Detect which cell encompasses the target text, then output its (X, Y) center coordinate. 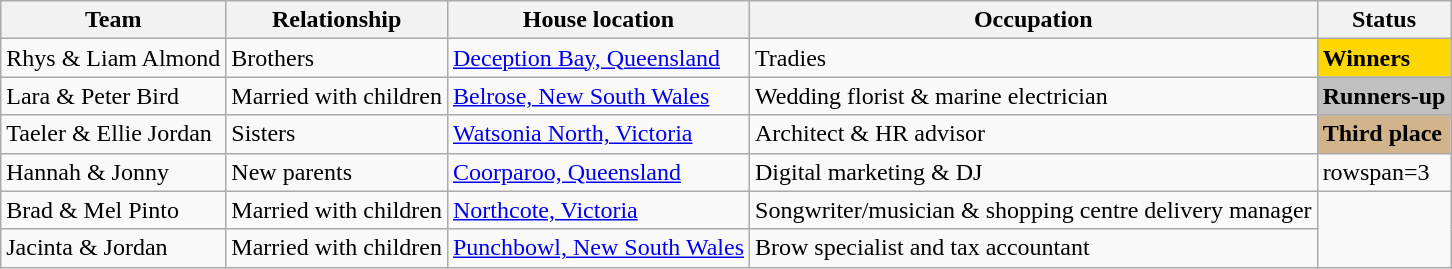
Northcote, Victoria (598, 210)
Occupation (1034, 20)
Watsonia North, Victoria (598, 134)
Digital marketing & DJ (1034, 172)
Belrose, New South Wales (598, 96)
Relationship (337, 20)
Brad & Mel Pinto (114, 210)
House location (598, 20)
Architect & HR advisor (1034, 134)
Winners (1384, 58)
Tradies (1034, 58)
Jacinta & Jordan (114, 248)
Punchbowl, New South Wales (598, 248)
Coorparoo, Queensland (598, 172)
Brothers (337, 58)
Songwriter/musician & shopping centre delivery manager (1034, 210)
Sisters (337, 134)
rowspan=3 (1384, 172)
Status (1384, 20)
Rhys & Liam Almond (114, 58)
Runners-up (1384, 96)
Lara & Peter Bird (114, 96)
Hannah & Jonny (114, 172)
Wedding florist & marine electrician (1034, 96)
Taeler & Ellie Jordan (114, 134)
Team (114, 20)
Brow specialist and tax accountant (1034, 248)
New parents (337, 172)
Deception Bay, Queensland (598, 58)
Third place (1384, 134)
